Identify which cell holds the provided text, then report its [X, Y] central coordinate. 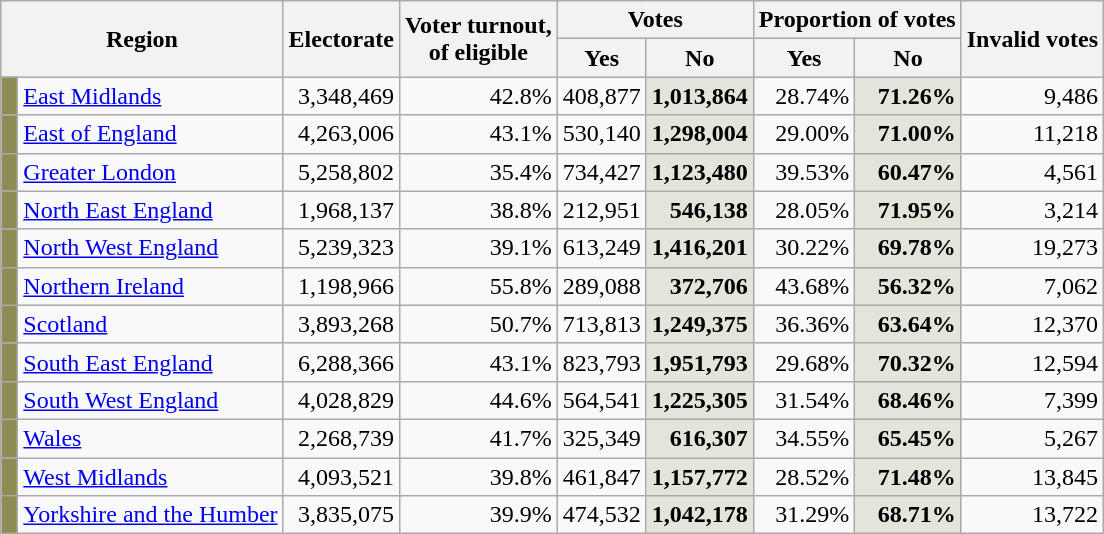
38.8% [478, 210]
5,239,323 [341, 248]
289,088 [602, 286]
713,813 [602, 324]
39.1% [478, 248]
3,893,268 [341, 324]
42.8% [478, 96]
South East England [150, 362]
474,532 [602, 515]
4,093,521 [341, 477]
1,225,305 [700, 400]
Greater London [150, 172]
Proportion of votes [857, 20]
734,427 [602, 172]
68.71% [908, 515]
31.54% [804, 400]
372,706 [700, 286]
613,249 [602, 248]
71.26% [908, 96]
71.00% [908, 134]
3,835,075 [341, 515]
212,951 [602, 210]
1,157,772 [700, 477]
60.47% [908, 172]
63.64% [908, 324]
30.22% [804, 248]
50.7% [478, 324]
9,486 [1032, 96]
3,348,469 [341, 96]
461,847 [602, 477]
4,263,006 [341, 134]
Voter turnout, of eligible [478, 39]
Electorate [341, 39]
3,214 [1032, 210]
70.32% [908, 362]
1,123,480 [700, 172]
5,258,802 [341, 172]
546,138 [700, 210]
Northern Ireland [150, 286]
55.8% [478, 286]
616,307 [700, 438]
28.05% [804, 210]
71.95% [908, 210]
39.8% [478, 477]
1,968,137 [341, 210]
West Midlands [150, 477]
325,349 [602, 438]
1,416,201 [700, 248]
29.00% [804, 134]
7,062 [1032, 286]
28.74% [804, 96]
4,561 [1032, 172]
2,268,739 [341, 438]
1,249,375 [700, 324]
Region [142, 39]
56.32% [908, 286]
11,218 [1032, 134]
71.48% [908, 477]
Invalid votes [1032, 39]
564,541 [602, 400]
Votes [655, 20]
North East England [150, 210]
43.68% [804, 286]
East Midlands [150, 96]
12,370 [1032, 324]
69.78% [908, 248]
7,399 [1032, 400]
29.68% [804, 362]
35.4% [478, 172]
44.6% [478, 400]
North West England [150, 248]
Wales [150, 438]
1,042,178 [700, 515]
South West England [150, 400]
39.9% [478, 515]
28.52% [804, 477]
Yorkshire and the Humber [150, 515]
1,951,793 [700, 362]
39.53% [804, 172]
408,877 [602, 96]
31.29% [804, 515]
1,298,004 [700, 134]
4,028,829 [341, 400]
6,288,366 [341, 362]
1,013,864 [700, 96]
530,140 [602, 134]
Scotland [150, 324]
34.55% [804, 438]
36.36% [804, 324]
19,273 [1032, 248]
East of England [150, 134]
13,845 [1032, 477]
823,793 [602, 362]
5,267 [1032, 438]
12,594 [1032, 362]
1,198,966 [341, 286]
68.46% [908, 400]
13,722 [1032, 515]
41.7% [478, 438]
65.45% [908, 438]
